Return (x, y) of the center of cell containing provided text 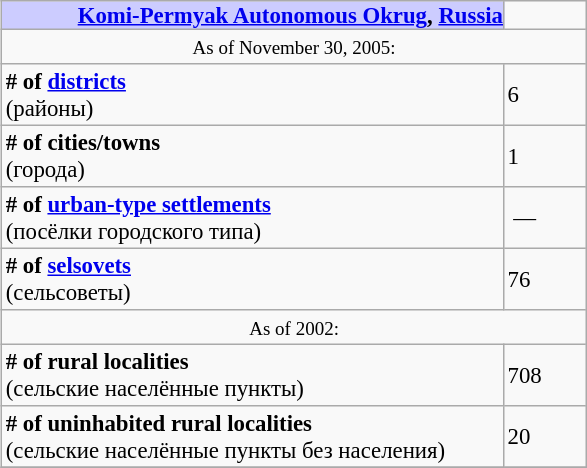
# of cities/towns(города) (253, 156)
# of rural localities(сельские населённые пункты) (253, 375)
# of selsovets(сельсоветы) (253, 279)
76 (545, 279)
— (545, 218)
1 (545, 156)
6 (545, 95)
# of urban-type settlements(посёлки городского типа) (253, 218)
# of districts(районы) (253, 95)
20 (545, 437)
Komi-Permyak Autonomous Okrug, Russia (253, 15)
708 (545, 375)
As of 2002: (294, 327)
# of uninhabited rural localities(сельские населённые пункты без населения) (253, 437)
As of November 30, 2005: (294, 46)
